For the text-containing cell, return its midpoint in [x, y] coordinate format. 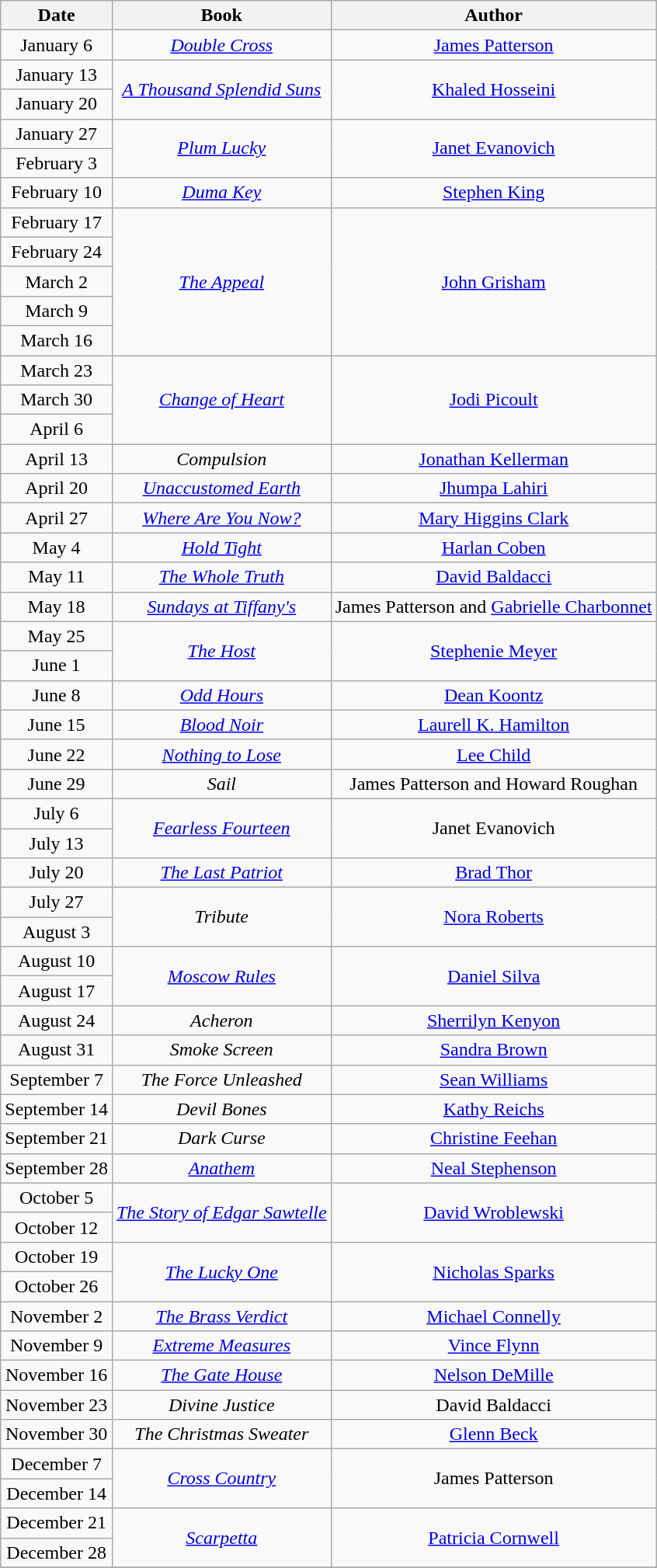
June 22 [57, 754]
Blood Noir [221, 725]
February 24 [57, 252]
October 19 [57, 1257]
Tribute [221, 917]
Acheron [221, 1020]
June 29 [57, 784]
September 14 [57, 1109]
January 6 [57, 45]
Laurell K. Hamilton [494, 725]
January 20 [57, 104]
July 6 [57, 813]
A Thousand Splendid Suns [221, 89]
The Story of Edgar Sawtelle [221, 1212]
June 15 [57, 725]
March 9 [57, 311]
May 11 [57, 577]
Patricia Cornwell [494, 1538]
Lee Child [494, 754]
August 3 [57, 932]
Author [494, 16]
June 1 [57, 666]
Hold Tight [221, 548]
September 21 [57, 1139]
James Patterson and Gabrielle Charbonnet [494, 607]
December 7 [57, 1464]
August 10 [57, 961]
October 12 [57, 1227]
Cross Country [221, 1479]
March 16 [57, 340]
The Gate House [221, 1375]
July 20 [57, 873]
November 2 [57, 1316]
October 5 [57, 1198]
April 27 [57, 518]
Khaled Hosseini [494, 89]
James Patterson and Howard Roughan [494, 784]
Jodi Picoult [494, 400]
Daniel Silva [494, 976]
Compulsion [221, 459]
Book [221, 16]
Divine Justice [221, 1405]
Vince Flynn [494, 1346]
Anathem [221, 1168]
Glenn Beck [494, 1434]
June 8 [57, 695]
Nothing to Lose [221, 754]
Duma Key [221, 193]
Christine Feehan [494, 1139]
Brad Thor [494, 873]
January 13 [57, 75]
October 26 [57, 1286]
Sandra Brown [494, 1050]
Stephen King [494, 193]
The Whole Truth [221, 577]
August 24 [57, 1020]
May 4 [57, 548]
Sundays at Tiffany's [221, 607]
Extreme Measures [221, 1346]
Kathy Reichs [494, 1109]
December 21 [57, 1523]
Stephenie Meyer [494, 651]
May 25 [57, 636]
November 9 [57, 1346]
David Wroblewski [494, 1212]
The Host [221, 651]
September 7 [57, 1080]
Jonathan Kellerman [494, 459]
Fearless Fourteen [221, 828]
Neal Stephenson [494, 1168]
The Brass Verdict [221, 1316]
August 31 [57, 1050]
April 20 [57, 488]
Sherrilyn Kenyon [494, 1020]
November 16 [57, 1375]
August 17 [57, 991]
May 18 [57, 607]
February 10 [57, 193]
Date [57, 16]
December 28 [57, 1552]
November 30 [57, 1434]
The Last Patriot [221, 873]
Sean Williams [494, 1080]
December 14 [57, 1493]
Change of Heart [221, 400]
Mary Higgins Clark [494, 518]
The Appeal [221, 281]
Jhumpa Lahiri [494, 488]
July 13 [57, 843]
July 27 [57, 902]
Scarpetta [221, 1538]
April 13 [57, 459]
The Lucky One [221, 1271]
April 6 [57, 429]
Sail [221, 784]
Moscow Rules [221, 976]
The Force Unleashed [221, 1080]
February 17 [57, 222]
Dark Curse [221, 1139]
Plum Lucky [221, 148]
Odd Hours [221, 695]
Michael Connelly [494, 1316]
March 2 [57, 281]
The Christmas Sweater [221, 1434]
Where Are You Now? [221, 518]
Devil Bones [221, 1109]
November 23 [57, 1405]
February 3 [57, 163]
Dean Koontz [494, 695]
March 30 [57, 400]
March 23 [57, 370]
Nicholas Sparks [494, 1271]
September 28 [57, 1168]
Smoke Screen [221, 1050]
Nora Roberts [494, 917]
January 27 [57, 134]
John Grisham [494, 281]
Harlan Coben [494, 548]
Double Cross [221, 45]
Nelson DeMille [494, 1375]
Unaccustomed Earth [221, 488]
